Output the [x, y] coordinate of the center of the cell containing the given text.  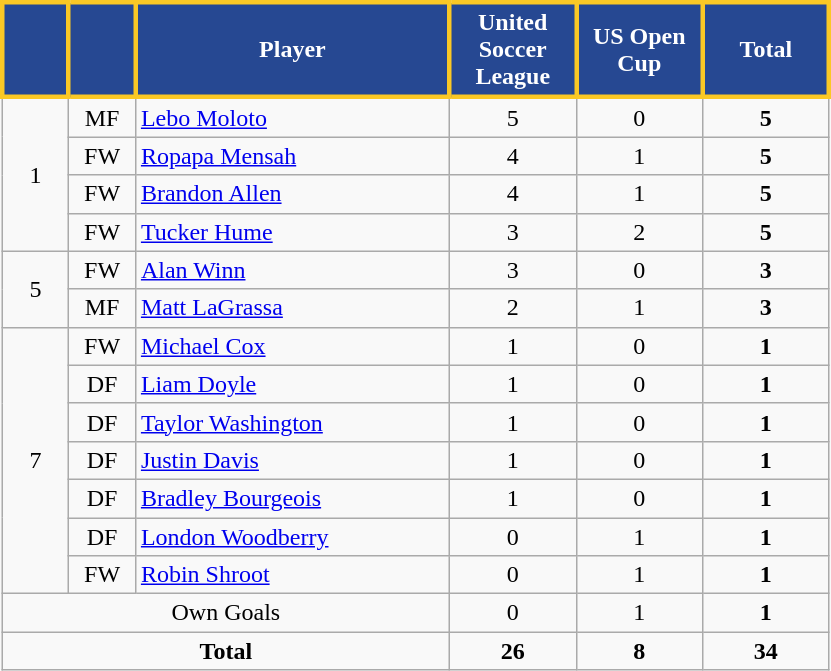
Brandon Allen [292, 194]
Own Goals [226, 613]
7 [36, 460]
London Woodberry [292, 537]
Player [292, 50]
Lebo Moloto [292, 117]
Michael Cox [292, 346]
United Soccer League [512, 50]
Matt LaGrassa [292, 308]
Liam Doyle [292, 384]
Tucker Hume [292, 232]
Taylor Washington [292, 422]
US Open Cup [640, 50]
34 [766, 651]
Alan Winn [292, 270]
Justin Davis [292, 460]
Robin Shroot [292, 575]
8 [640, 651]
Bradley Bourgeois [292, 498]
Ropapa Mensah [292, 156]
26 [512, 651]
